Pinpoint the cell where the given text exists, returning its [x, y] midpoint coordinate. 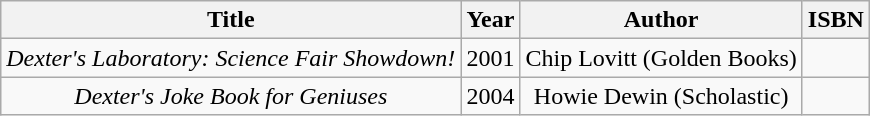
Author [661, 20]
Howie Dewin (Scholastic) [661, 96]
Dexter's Joke Book for Geniuses [231, 96]
Dexter's Laboratory: Science Fair Showdown! [231, 58]
Year [490, 20]
Title [231, 20]
2004 [490, 96]
2001 [490, 58]
ISBN [836, 20]
Chip Lovitt (Golden Books) [661, 58]
